Locate the cell with the specified text and output its [x, y] center coordinate. 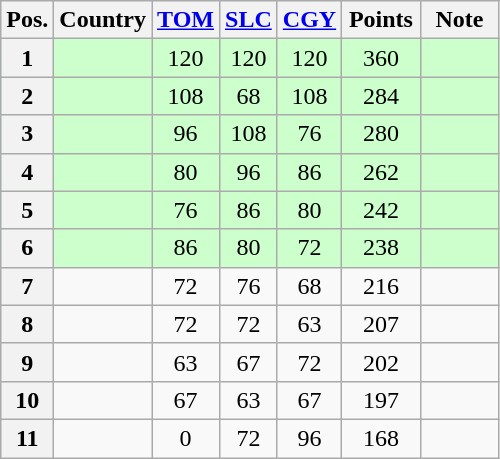
360 [382, 58]
242 [382, 210]
238 [382, 248]
3 [28, 134]
8 [28, 324]
10 [28, 400]
5 [28, 210]
Points [382, 20]
Note [460, 20]
9 [28, 362]
11 [28, 438]
262 [382, 172]
207 [382, 324]
280 [382, 134]
216 [382, 286]
197 [382, 400]
Country [103, 20]
SLC [249, 20]
TOM [186, 20]
Pos. [28, 20]
284 [382, 96]
0 [186, 438]
168 [382, 438]
2 [28, 96]
6 [28, 248]
1 [28, 58]
7 [28, 286]
202 [382, 362]
CGY [309, 20]
4 [28, 172]
